Identify which cell holds the provided text, then report its [X, Y] central coordinate. 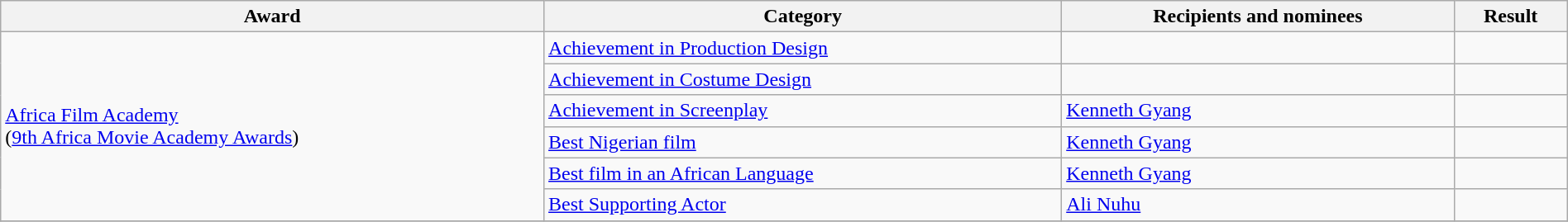
Category [803, 17]
Recipients and nominees [1258, 17]
Achievement in Screenplay [803, 111]
Best Nigerian film [803, 142]
Best Supporting Actor [803, 205]
Africa Film Academy (9th Africa Movie Academy Awards) [273, 126]
Best film in an African Language [803, 173]
Achievement in Costume Design [803, 79]
Achievement in Production Design [803, 48]
Result [1510, 17]
Award [273, 17]
Ali Nuhu [1258, 205]
